Extract the [X, Y] coordinate from the center of the cell holding the provided text.  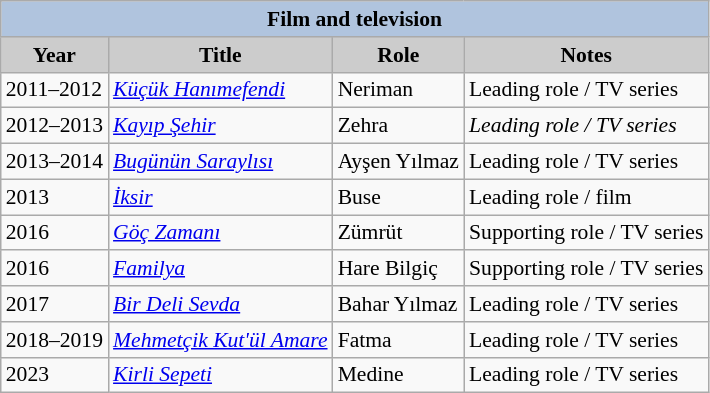
Year [54, 55]
2023 [54, 375]
Leading role / film [586, 197]
Kirli Sepeti [220, 375]
Zehra [398, 126]
2012–2013 [54, 126]
2018–2019 [54, 340]
Ayşen Yılmaz [398, 162]
2013 [54, 197]
Familya [220, 269]
Küçük Hanımefendi [220, 90]
2017 [54, 304]
İksir [220, 197]
Title [220, 55]
Hare Bilgiç [398, 269]
Kayıp Şehir [220, 126]
Neriman [398, 90]
2011–2012 [54, 90]
Notes [586, 55]
Göç Zamanı [220, 233]
Bugünün Saraylısı [220, 162]
2013–2014 [54, 162]
Fatma [398, 340]
Buse [398, 197]
Medine [398, 375]
Film and television [355, 19]
Bahar Yılmaz [398, 304]
Mehmetçik Kut'ül Amare [220, 340]
Bir Deli Sevda [220, 304]
Role [398, 55]
Zümrüt [398, 233]
